Scan for the cell matching the given text and deliver its (X, Y) coordinate at center. 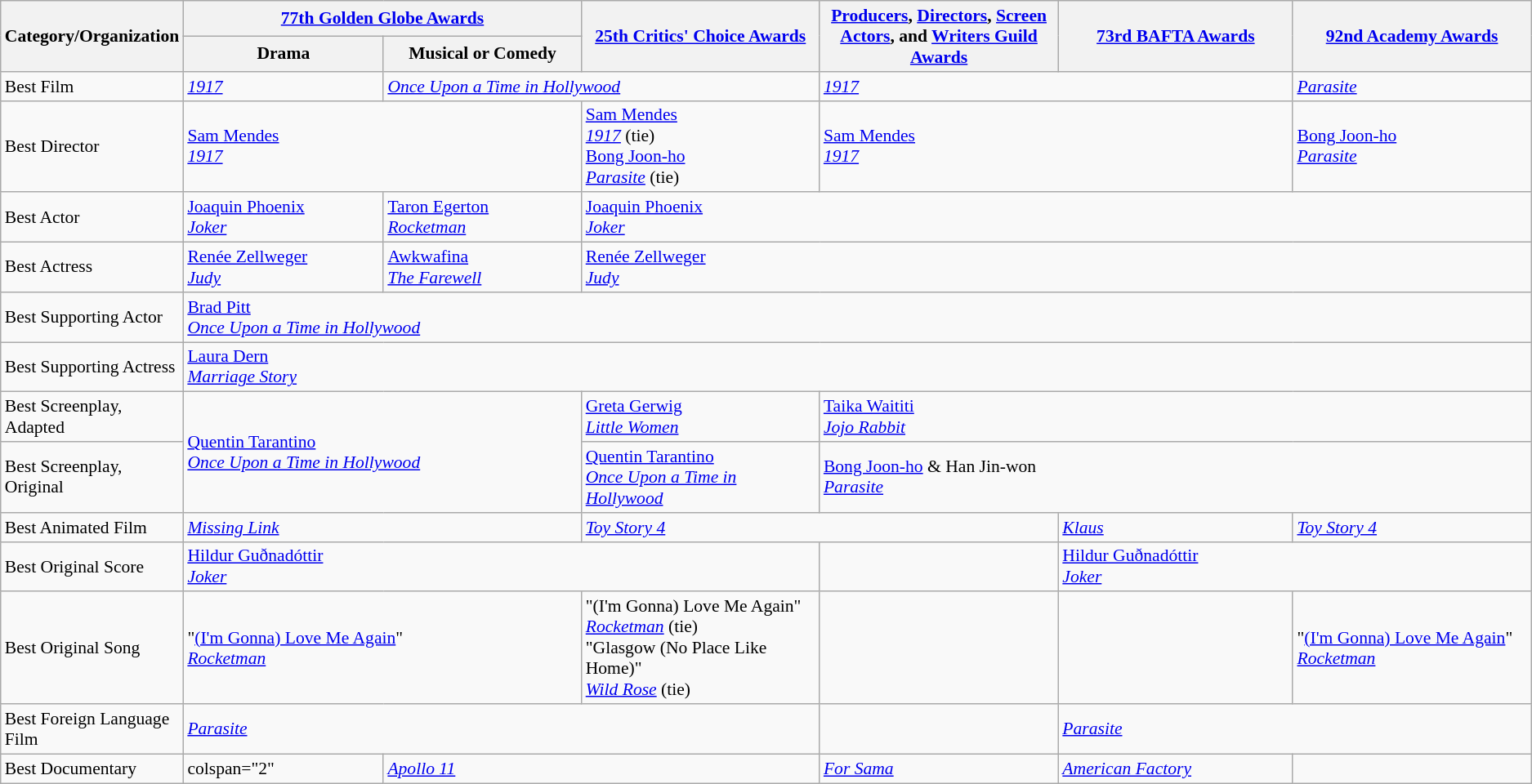
Brad PittOnce Upon a Time in Hollywood (856, 317)
Greta GerwigLittle Women (701, 416)
Producers, Directors, Screen Actors, and Writers Guild Awards (939, 36)
25th Critics' Choice Awards (701, 36)
Category/Organization (92, 36)
Taika WaititiJojo Rabbit (1175, 416)
Taron EgertonRocketman (482, 217)
Klaus (1175, 528)
Best Foreign Language Film (92, 728)
Drama (283, 54)
73rd BAFTA Awards (1175, 36)
Bong Joon-hoParasite (1412, 146)
Best Actor (92, 217)
Best Screenplay, Original (92, 477)
Sam Mendes1917 (tie)Bong Joon-hoParasite (tie) (701, 146)
Best Supporting Actor (92, 317)
Bong Joon-ho & Han Jin-wonParasite (1175, 477)
92nd Academy Awards (1412, 36)
American Factory (1175, 768)
77th Golden Globe Awards (382, 18)
Best Film (92, 87)
Musical or Comedy (482, 54)
Best Supporting Actress (92, 367)
Laura DernMarriage Story (856, 367)
Missing Link (382, 528)
Best Animated Film (92, 528)
Best Screenplay, Adapted (92, 416)
AwkwafinaThe Farewell (482, 268)
colspan="2" (283, 768)
For Sama (939, 768)
Apollo 11 (601, 768)
Best Original Song (92, 648)
Once Upon a Time in Hollywood (601, 87)
Best Director (92, 146)
Best Documentary (92, 768)
"(I'm Gonna) Love Me Again"Rocketman (tie) "Glasgow (No Place Like Home)"Wild Rose (tie) (701, 648)
Best Actress (92, 268)
Best Original Score (92, 567)
